For the text-containing cell, return its midpoint in (x, y) coordinate format. 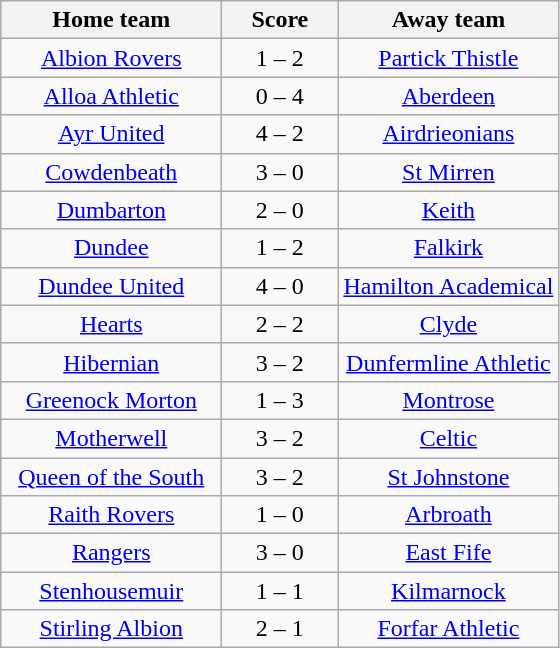
St Mirren (448, 172)
1 – 0 (280, 515)
Home team (112, 20)
4 – 2 (280, 134)
Dundee (112, 248)
Falkirk (448, 248)
Airdrieonians (448, 134)
Albion Rovers (112, 58)
Montrose (448, 400)
2 – 1 (280, 629)
Hamilton Academical (448, 286)
Celtic (448, 438)
2 – 2 (280, 324)
Greenock Morton (112, 400)
Hibernian (112, 362)
Kilmarnock (448, 591)
Arbroath (448, 515)
0 – 4 (280, 96)
Away team (448, 20)
Cowdenbeath (112, 172)
Dundee United (112, 286)
Rangers (112, 553)
4 – 0 (280, 286)
Ayr United (112, 134)
Score (280, 20)
Motherwell (112, 438)
Aberdeen (448, 96)
Stenhousemuir (112, 591)
Dunfermline Athletic (448, 362)
Alloa Athletic (112, 96)
St Johnstone (448, 477)
1 – 3 (280, 400)
Stirling Albion (112, 629)
2 – 0 (280, 210)
Forfar Athletic (448, 629)
Partick Thistle (448, 58)
Keith (448, 210)
1 – 1 (280, 591)
Dumbarton (112, 210)
Raith Rovers (112, 515)
Hearts (112, 324)
Queen of the South (112, 477)
Clyde (448, 324)
East Fife (448, 553)
